Provide the [x, y] coordinate of the cell's center where the given text is located.  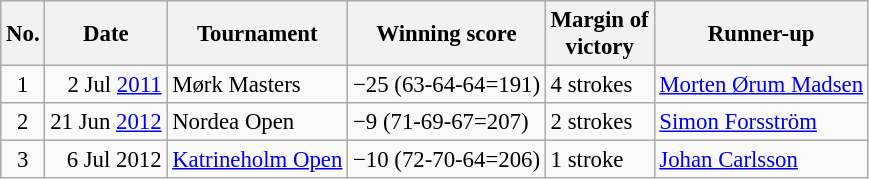
Date [106, 34]
Morten Ørum Madsen [761, 85]
2 strokes [600, 122]
1 stroke [600, 160]
6 Jul 2012 [106, 160]
−10 (72-70-64=206) [447, 160]
Winning score [447, 34]
Margin ofvictory [600, 34]
Johan Carlsson [761, 160]
Nordea Open [258, 122]
3 [23, 160]
Simon Forsström [761, 122]
Katrineholm Open [258, 160]
2 Jul 2011 [106, 85]
1 [23, 85]
−9 (71-69-67=207) [447, 122]
−25 (63-64-64=191) [447, 85]
Runner-up [761, 34]
No. [23, 34]
4 strokes [600, 85]
Mørk Masters [258, 85]
21 Jun 2012 [106, 122]
Tournament [258, 34]
2 [23, 122]
